From the cell containing the given text, extract its center point as [X, Y] coordinate. 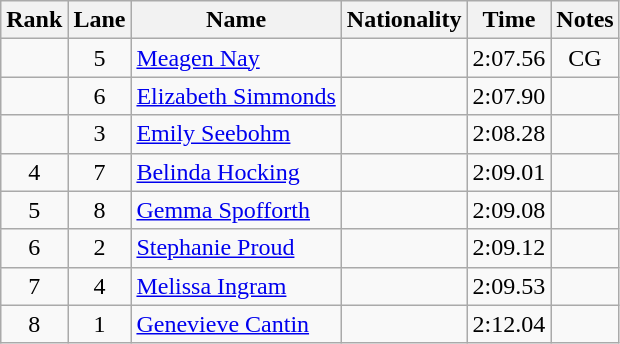
2:09.12 [509, 248]
Rank [34, 20]
2:12.04 [509, 324]
2:09.53 [509, 286]
3 [100, 134]
Belinda Hocking [236, 172]
Meagen Nay [236, 58]
2:07.56 [509, 58]
1 [100, 324]
CG [585, 58]
Notes [585, 20]
Name [236, 20]
Gemma Spofforth [236, 210]
2:09.08 [509, 210]
Melissa Ingram [236, 286]
Lane [100, 20]
Nationality [404, 20]
Elizabeth Simmonds [236, 96]
2:07.90 [509, 96]
2 [100, 248]
Time [509, 20]
Genevieve Cantin [236, 324]
Stephanie Proud [236, 248]
Emily Seebohm [236, 134]
2:09.01 [509, 172]
2:08.28 [509, 134]
